Return the (x, y) coordinate for the center point of the cell that contains the specified text.  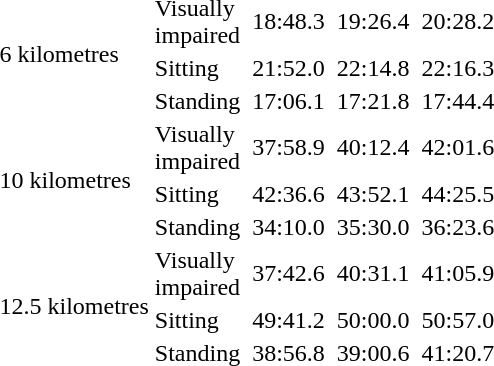
49:41.2 (289, 320)
37:58.9 (289, 148)
22:14.8 (373, 68)
17:06.1 (289, 101)
43:52.1 (373, 194)
40:12.4 (373, 148)
37:42.6 (289, 274)
42:36.6 (289, 194)
21:52.0 (289, 68)
50:00.0 (373, 320)
35:30.0 (373, 227)
17:21.8 (373, 101)
34:10.0 (289, 227)
40:31.1 (373, 274)
